Provide the [x, y] coordinate of the cell's center where the given text is located.  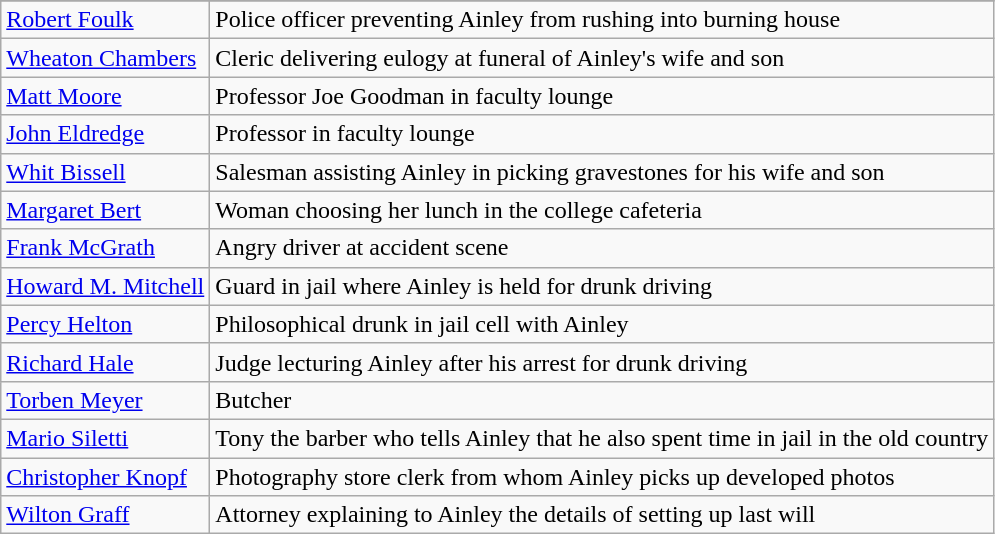
Judge lecturing Ainley after his arrest for drunk driving [602, 362]
Philosophical drunk in jail cell with Ainley [602, 324]
Wilton Graff [106, 515]
Salesman assisting Ainley in picking gravestones for his wife and son [602, 172]
Butcher [602, 400]
Angry driver at accident scene [602, 248]
Cleric delivering eulogy at funeral of Ainley's wife and son [602, 58]
Guard in jail where Ainley is held for drunk driving [602, 286]
Frank McGrath [106, 248]
Professor in faculty lounge [602, 134]
Robert Foulk [106, 20]
Percy Helton [106, 324]
Matt Moore [106, 96]
Wheaton Chambers [106, 58]
Mario Siletti [106, 438]
John Eldredge [106, 134]
Christopher Knopf [106, 477]
Attorney explaining to Ainley the details of setting up last will [602, 515]
Torben Meyer [106, 400]
Margaret Bert [106, 210]
Photography store clerk from whom Ainley picks up developed photos [602, 477]
Woman choosing her lunch in the college cafeteria [602, 210]
Police officer preventing Ainley from rushing into burning house [602, 20]
Howard M. Mitchell [106, 286]
Richard Hale [106, 362]
Tony the barber who tells Ainley that he also spent time in jail in the old country [602, 438]
Whit Bissell [106, 172]
Professor Joe Goodman in faculty lounge [602, 96]
